From the cell containing the given text, extract its center point as (x, y) coordinate. 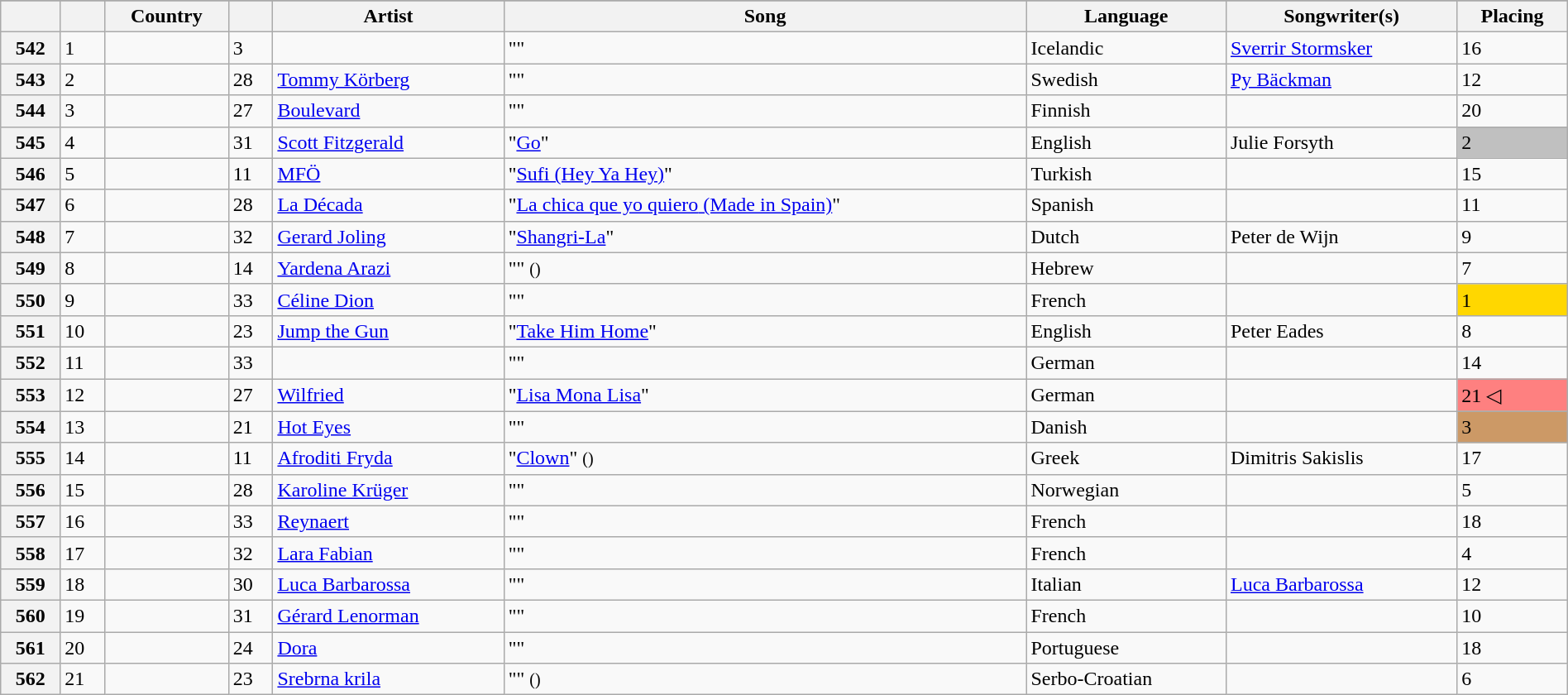
Hebrew (1126, 268)
Boulevard (389, 111)
Scott Fitzgerald (389, 142)
554 (31, 427)
Portuguese (1126, 648)
Dimitris Sakislis (1341, 458)
24 (251, 648)
547 (31, 205)
542 (31, 48)
Spanish (1126, 205)
"Lisa Mona Lisa" (765, 395)
552 (31, 362)
Karoline Krüger (389, 490)
543 (31, 79)
551 (31, 331)
Hot Eyes (389, 427)
"Go" (765, 142)
Turkish (1126, 174)
"La chica que yo quiero (Made in Spain)" (765, 205)
Artist (389, 17)
Swedish (1126, 79)
La Década (389, 205)
MFÖ (389, 174)
549 (31, 268)
Icelandic (1126, 48)
560 (31, 616)
21 ◁ (1512, 395)
559 (31, 584)
Norwegian (1126, 490)
Language (1126, 17)
Italian (1126, 584)
Dora (389, 648)
Reynaert (389, 521)
Peter Eades (1341, 331)
"Sufi (Hey Ya Hey)" (765, 174)
548 (31, 237)
Srebrna krila (389, 679)
"Shangri-La" (765, 237)
Tommy Körberg (389, 79)
558 (31, 553)
556 (31, 490)
553 (31, 395)
Songwriter(s) (1341, 17)
30 (251, 584)
Dutch (1126, 237)
Danish (1126, 427)
Serbo-Croatian (1126, 679)
Yardena Arazi (389, 268)
Julie Forsyth (1341, 142)
550 (31, 300)
Lara Fabian (389, 553)
546 (31, 174)
Sverrir Stormsker (1341, 48)
19 (83, 616)
561 (31, 648)
Finnish (1126, 111)
Country (167, 17)
557 (31, 521)
544 (31, 111)
Céline Dion (389, 300)
Peter de Wijn (1341, 237)
Wilfried (389, 395)
562 (31, 679)
Py Bäckman (1341, 79)
Jump the Gun (389, 331)
555 (31, 458)
Afroditi Fryda (389, 458)
Gerard Joling (389, 237)
Gérard Lenorman (389, 616)
Placing (1512, 17)
"Take Him Home" (765, 331)
545 (31, 142)
"Clown" () (765, 458)
13 (83, 427)
Song (765, 17)
Greek (1126, 458)
